Output the (x, y) coordinate of the center of the cell containing the given text.  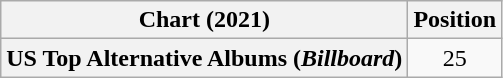
25 (455, 58)
Chart (2021) (204, 20)
Position (455, 20)
US Top Alternative Albums (Billboard) (204, 58)
